Identify which cell holds the provided text, then report its (x, y) central coordinate. 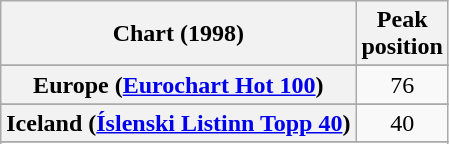
Europe (Eurochart Hot 100) (178, 85)
76 (402, 85)
40 (402, 123)
Chart (1998) (178, 34)
Peakposition (402, 34)
Iceland (Íslenski Listinn Topp 40) (178, 123)
